Provide the [X, Y] coordinate of the cell's center where the given text is located.  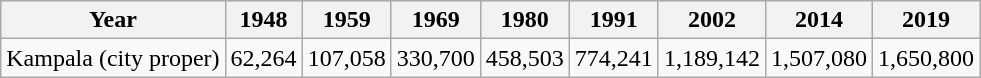
774,241 [614, 58]
107,058 [346, 58]
1,650,800 [926, 58]
62,264 [264, 58]
330,700 [436, 58]
1980 [524, 20]
2014 [818, 20]
2002 [712, 20]
1969 [436, 20]
Kampala (city proper) [113, 58]
Year [113, 20]
2019 [926, 20]
1,507,080 [818, 58]
1948 [264, 20]
458,503 [524, 58]
1959 [346, 20]
1991 [614, 20]
1,189,142 [712, 58]
